Capture the cell that displays the provided text and extract its (X, Y) central coordinate. 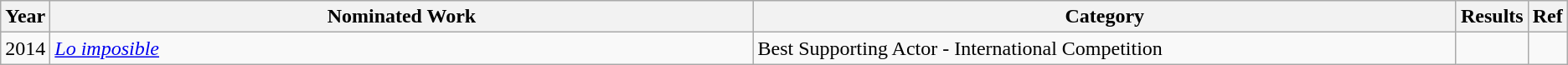
Results (1492, 17)
Lo imposible (402, 48)
Ref (1548, 17)
Category (1104, 17)
Best Supporting Actor - International Competition (1104, 48)
Nominated Work (402, 17)
2014 (25, 48)
Year (25, 17)
